Locate the cell with the specified text and output its [X, Y] center coordinate. 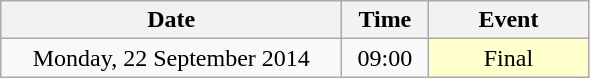
Time [385, 20]
09:00 [385, 58]
Final [508, 58]
Date [172, 20]
Monday, 22 September 2014 [172, 58]
Event [508, 20]
